Output the (x, y) coordinate of the center of the cell containing the given text.  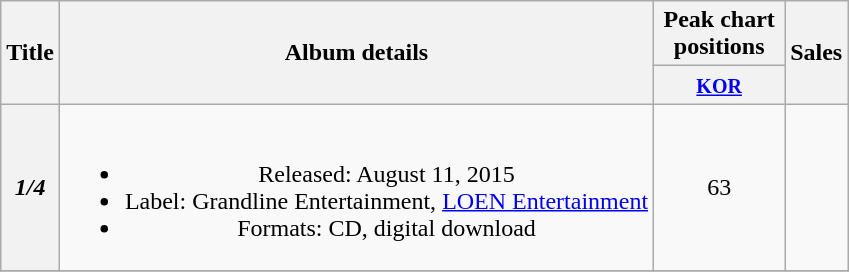
Album details (356, 52)
Peak chart positions (720, 34)
1/4 (30, 188)
KOR (720, 85)
63 (720, 188)
Sales (816, 52)
Title (30, 52)
Released: August 11, 2015Label: Grandline Entertainment, LOEN EntertainmentFormats: CD, digital download (356, 188)
